Return the (x, y) coordinate for the center point of the cell that contains the specified text.  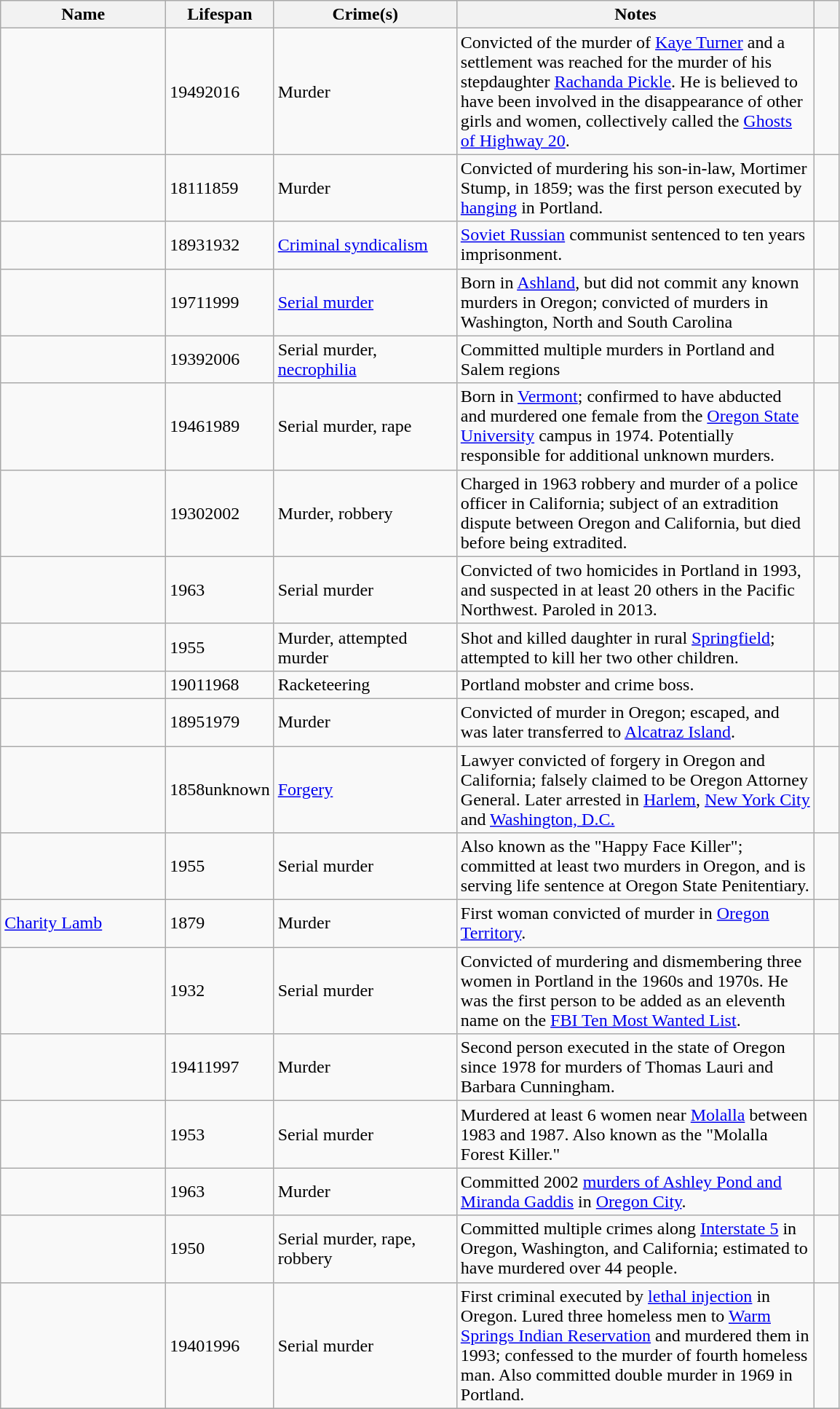
18931932 (220, 245)
Name (83, 15)
Committed multiple crimes along Interstate 5 in Oregon, Washington, and California; estimated to have murdered over 44 people. (635, 1249)
19011968 (220, 684)
Born in Ashland, but did not commit any known murders in Oregon; convicted of murders in Washington, North and South Carolina (635, 302)
Murdered at least 6 women near Molalla between 1983 and 1987. Also known as the "Molalla Forest Killer." (635, 1134)
Serial murder, necrophilia (365, 360)
1950 (220, 1249)
Soviet Russian communist sentenced to ten years imprisonment. (635, 245)
First woman convicted of murder in Oregon Territory. (635, 923)
1953 (220, 1134)
1858unknown (220, 789)
Racketeering (365, 684)
Committed multiple murders in Portland and Salem regions (635, 360)
Serial murder, rape, robbery (365, 1249)
Murder, attempted murder (365, 647)
19411997 (220, 1067)
Also known as the "Happy Face Killer"; committed at least two murders in Oregon, and is serving life sentence at Oregon State Penitentiary. (635, 867)
Shot and killed daughter in rural Springfield; attempted to kill her two other children. (635, 647)
Crime(s) (365, 15)
Notes (635, 15)
Lifespan (220, 15)
19392006 (220, 360)
1932 (220, 990)
19492016 (220, 92)
1879 (220, 923)
Murder, robbery (365, 513)
Convicted of murdering his son-in-law, Mortimer Stump, in 1859; was the first person executed by hanging in Portland. (635, 188)
Convicted of two homicides in Portland in 1993, and suspected in at least 20 others in the Pacific Northwest. Paroled in 2013. (635, 590)
Committed 2002 murders of Ashley Pond and Miranda Gaddis in Oregon City. (635, 1191)
19711999 (220, 302)
Convicted of murder in Oregon; escaped, and was later transferred to Alcatraz Island. (635, 722)
Charity Lamb (83, 923)
Serial murder, rape (365, 427)
Portland mobster and crime boss. (635, 684)
Criminal syndicalism (365, 245)
Forgery (365, 789)
18111859 (220, 188)
19461989 (220, 427)
18951979 (220, 722)
Second person executed in the state of Oregon since 1978 for murders of Thomas Lauri and Barbara Cunningham. (635, 1067)
19401996 (220, 1346)
19302002 (220, 513)
